Pinpoint the cell where the given text exists, returning its (X, Y) midpoint coordinate. 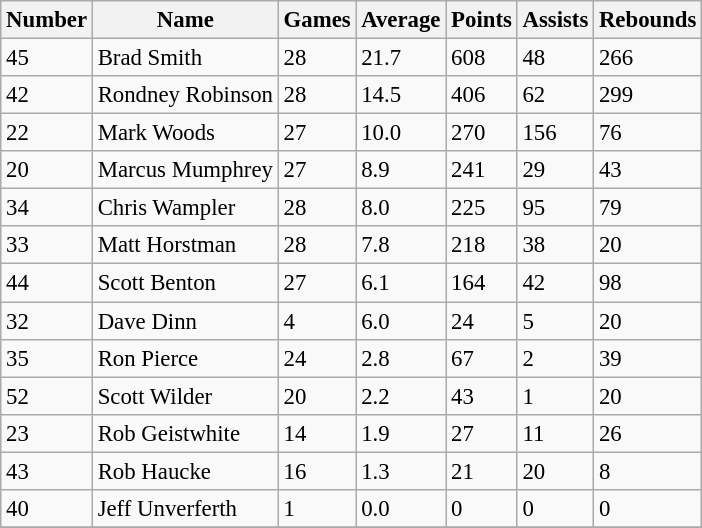
32 (47, 321)
76 (648, 133)
98 (648, 283)
6.1 (401, 283)
62 (555, 95)
Name (185, 20)
225 (482, 208)
Games (317, 20)
5 (555, 321)
241 (482, 170)
Rondney Robinson (185, 95)
Mark Woods (185, 133)
Marcus Mumphrey (185, 170)
Number (47, 20)
40 (47, 509)
406 (482, 95)
270 (482, 133)
Matt Horstman (185, 245)
8.0 (401, 208)
35 (47, 358)
218 (482, 245)
8 (648, 471)
14.5 (401, 95)
45 (47, 58)
Jeff Unverferth (185, 509)
Brad Smith (185, 58)
2.2 (401, 396)
79 (648, 208)
16 (317, 471)
48 (555, 58)
2.8 (401, 358)
23 (47, 433)
Dave Dinn (185, 321)
21.7 (401, 58)
0.0 (401, 509)
156 (555, 133)
299 (648, 95)
21 (482, 471)
22 (47, 133)
Scott Wilder (185, 396)
52 (47, 396)
95 (555, 208)
14 (317, 433)
608 (482, 58)
Points (482, 20)
Average (401, 20)
Rob Geistwhite (185, 433)
4 (317, 321)
39 (648, 358)
8.9 (401, 170)
Rob Haucke (185, 471)
1.3 (401, 471)
Chris Wampler (185, 208)
Assists (555, 20)
44 (47, 283)
10.0 (401, 133)
6.0 (401, 321)
38 (555, 245)
266 (648, 58)
Ron Pierce (185, 358)
2 (555, 358)
67 (482, 358)
7.8 (401, 245)
26 (648, 433)
34 (47, 208)
1.9 (401, 433)
33 (47, 245)
11 (555, 433)
29 (555, 170)
Rebounds (648, 20)
164 (482, 283)
Scott Benton (185, 283)
